Identify which cell holds the provided text, then report its [X, Y] central coordinate. 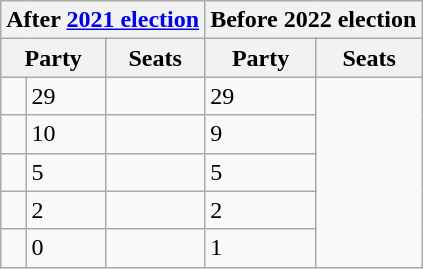
9 [261, 134]
1 [261, 248]
After 2021 election [103, 20]
10 [66, 134]
0 [66, 248]
Before 2022 election [314, 20]
